Detect which cell encompasses the target text, then output its [x, y] center coordinate. 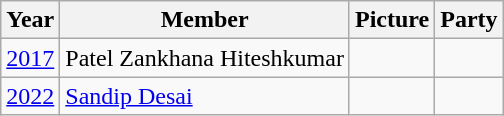
2017 [30, 58]
Picture [392, 20]
Member [205, 20]
2022 [30, 96]
Year [30, 20]
Patel Zankhana Hiteshkumar [205, 58]
Party [469, 20]
Sandip Desai [205, 96]
